Pinpoint the cell where the given text exists, returning its [x, y] midpoint coordinate. 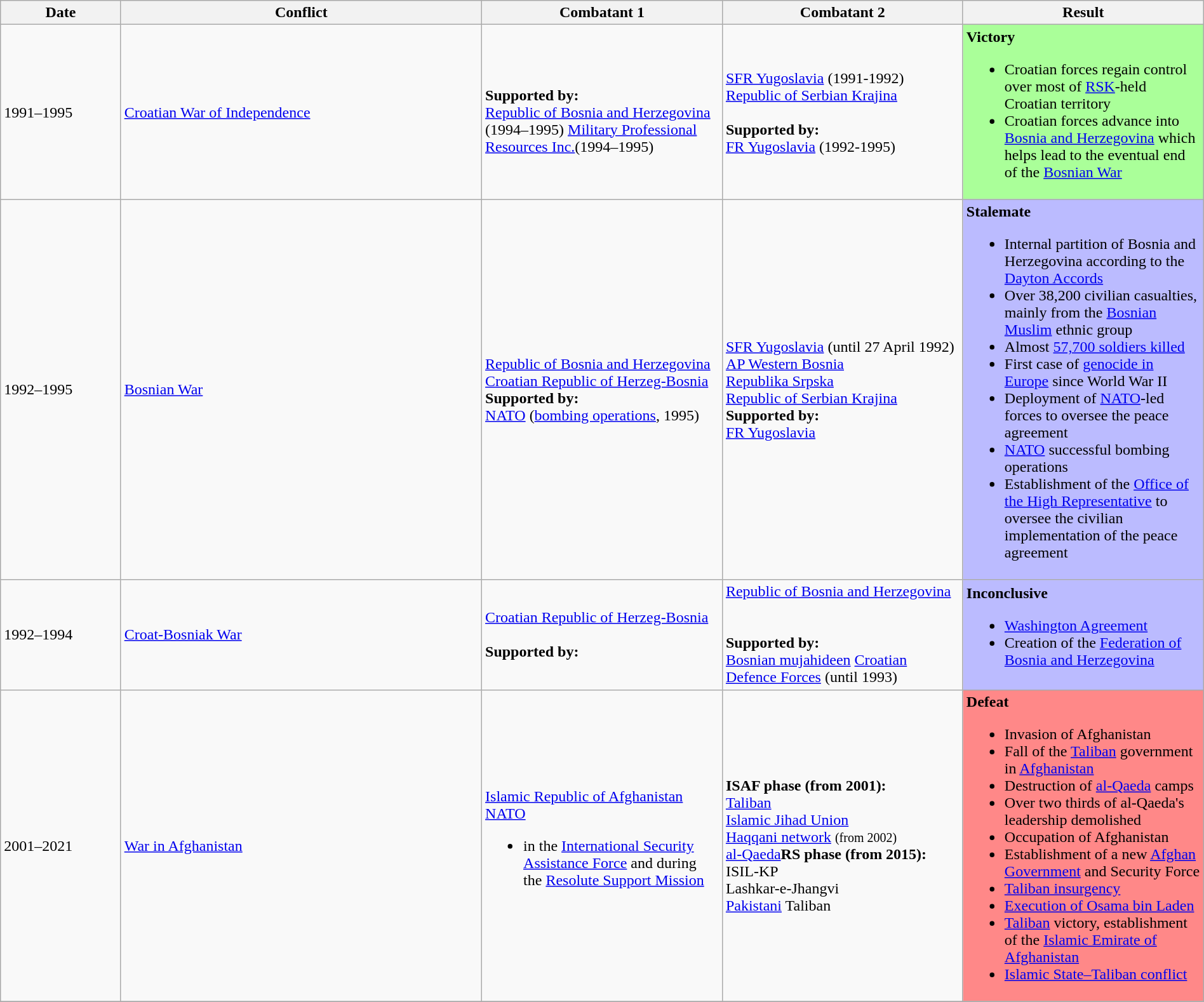
Date [61, 13]
Croatian Republic of Herzeg-Bosnia Supported by: [602, 635]
1992–1995 [61, 390]
Conflict [301, 13]
War in Afghanistan [301, 846]
SFR Yugoslavia (until 27 April 1992) AP Western Bosnia Republika Srpska Republic of Serbian Krajina Supported by: FR Yugoslavia [842, 390]
Supported by: Republic of Bosnia and Herzegovina (1994–1995) Military Professional Resources Inc.(1994–1995) [602, 112]
Combatant 2 [842, 13]
1991–1995 [61, 112]
Republic of Bosnia and Herzegovina Supported by: Bosnian mujahideen Croatian Defence Forces (until 1993) [842, 635]
Bosnian War [301, 390]
Combatant 1 [602, 13]
SFR Yugoslavia (1991-1992) Republic of Serbian Krajina Supported by: FR Yugoslavia (1992-1995) [842, 112]
ISAF phase (from 2001): TalibanIslamic Jihad UnionHaqqani network (from 2002) al-QaedaRS phase (from 2015): ISIL-KPLashkar-e-JhangviPakistani Taliban [842, 846]
1992–1994 [61, 635]
Croatian War of Independence [301, 112]
Result [1083, 13]
2001–2021 [61, 846]
Islamic Republic of Afghanistan NATO in the International Security Assistance Force and during the Resolute Support Mission [602, 846]
Croat-Bosniak War [301, 635]
InconclusiveWashington AgreementCreation of the Federation of Bosnia and Herzegovina [1083, 635]
Republic of Bosnia and Herzegovina Croatian Republic of Herzeg-Bosnia Supported by: NATO (bombing operations, 1995) [602, 390]
